Detect which cell encompasses the target text, then output its [X, Y] center coordinate. 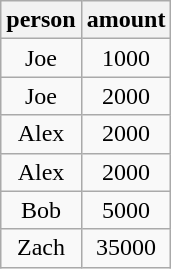
5000 [126, 210]
person [41, 20]
35000 [126, 248]
Zach [41, 248]
Bob [41, 210]
1000 [126, 58]
amount [126, 20]
